Search for the cell housing the specified text and yield its (x, y) center coordinate. 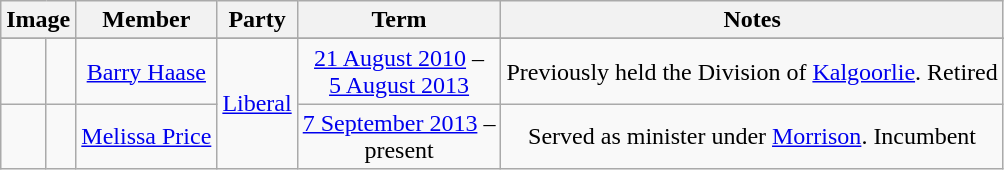
Member (146, 20)
Party (257, 20)
21 August 2010 –5 August 2013 (399, 72)
Served as minister under Morrison. Incumbent (752, 136)
Liberal (257, 104)
Image (38, 20)
7 September 2013 –present (399, 136)
Previously held the Division of Kalgoorlie. Retired (752, 72)
Term (399, 20)
Notes (752, 20)
Melissa Price (146, 136)
Barry Haase (146, 72)
